Output the [X, Y] coordinate of the center of the cell containing the given text.  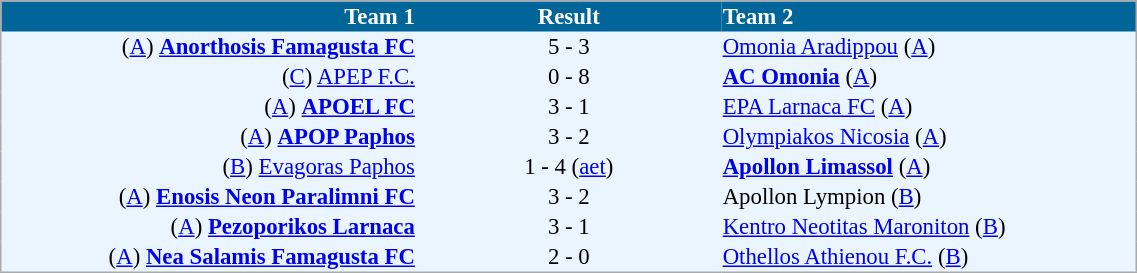
(A) Nea Salamis Famagusta FC [209, 257]
(A) APOEL FC [209, 107]
Team 2 [929, 16]
(A) Enosis Neon Paralimni FC [209, 197]
2 - 0 [568, 257]
Team 1 [209, 16]
Apollon Lympion (B) [929, 197]
(A) Pezoporikos Larnaca [209, 227]
(C) APEP F.C. [209, 77]
Othellos Athienou F.C. (B) [929, 257]
(A) Anorthosis Famagusta FC [209, 47]
Omonia Aradippou (A) [929, 47]
(B) Evagoras Paphos [209, 167]
Olympiakos Nicosia (A) [929, 137]
5 - 3 [568, 47]
Result [568, 16]
AC Omonia (A) [929, 77]
0 - 8 [568, 77]
Apollon Limassol (A) [929, 167]
1 - 4 (aet) [568, 167]
EPA Larnaca FC (A) [929, 107]
(A) APOP Paphos [209, 137]
Kentro Neotitas Maroniton (B) [929, 227]
